Return the (x, y) coordinate for the center point of the cell that contains the specified text.  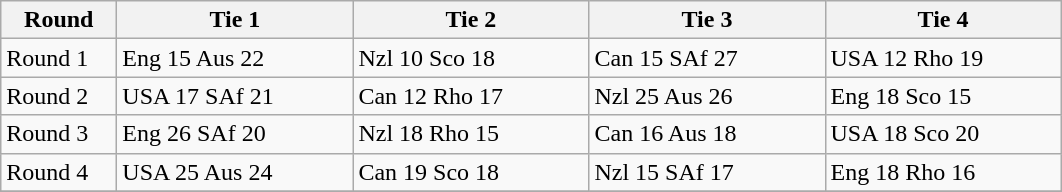
Round 1 (59, 58)
Eng 18 Sco 15 (943, 96)
USA 18 Sco 20 (943, 134)
Can 16 Aus 18 (707, 134)
Round 3 (59, 134)
Can 19 Sco 18 (471, 172)
Nzl 25 Aus 26 (707, 96)
Eng 26 SAf 20 (235, 134)
Eng 15 Aus 22 (235, 58)
Round (59, 20)
Tie 3 (707, 20)
Can 15 SAf 27 (707, 58)
USA 17 SAf 21 (235, 96)
USA 12 Rho 19 (943, 58)
Nzl 18 Rho 15 (471, 134)
Round 4 (59, 172)
Eng 18 Rho 16 (943, 172)
Tie 2 (471, 20)
Nzl 10 Sco 18 (471, 58)
Tie 4 (943, 20)
USA 25 Aus 24 (235, 172)
Nzl 15 SAf 17 (707, 172)
Tie 1 (235, 20)
Round 2 (59, 96)
Can 12 Rho 17 (471, 96)
